Provide the [x, y] coordinate of the cell's center where the given text is located.  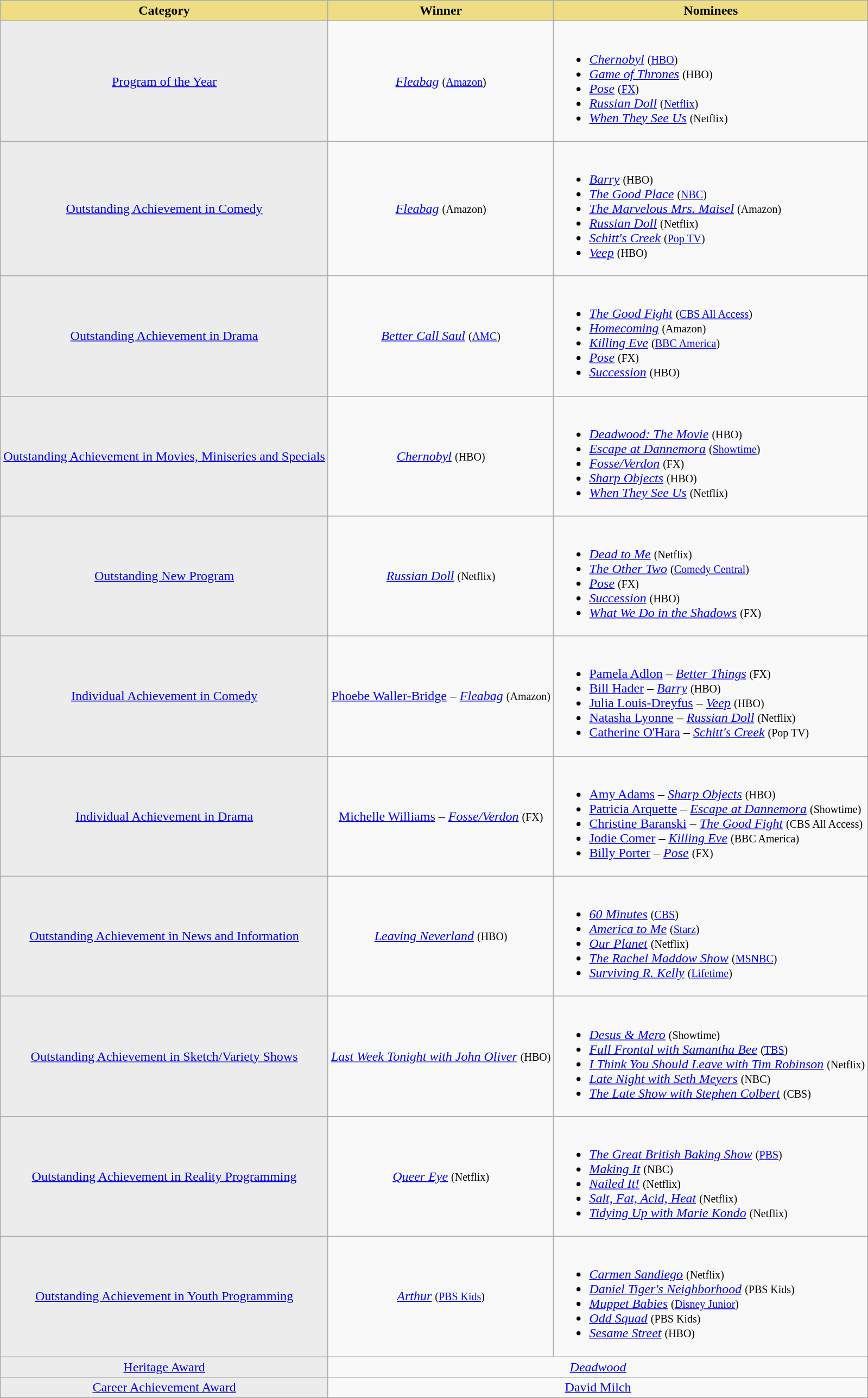
Outstanding New Program [164, 576]
Chernobyl (HBO) [441, 456]
Barry (HBO)The Good Place (NBC)The Marvelous Mrs. Maisel (Amazon)Russian Doll (Netflix)Schitt's Creek (Pop TV)Veep (HBO) [711, 209]
Outstanding Achievement in Reality Programming [164, 1176]
Outstanding Achievement in News and Information [164, 936]
Program of the Year [164, 81]
Deadwood [598, 1367]
Dead to Me (Netflix)The Other Two (Comedy Central)Pose (FX)Succession (HBO)What We Do in the Shadows (FX) [711, 576]
The Good Fight (CBS All Access)Homecoming (Amazon)Killing Eve (BBC America)Pose (FX)Succession (HBO) [711, 336]
Outstanding Achievement in Sketch/Variety Shows [164, 1056]
Winner [441, 11]
David Milch [598, 1388]
Outstanding Achievement in Movies, Miniseries and Specials [164, 456]
Michelle Williams – Fosse/Verdon (FX) [441, 816]
Better Call Saul (AMC) [441, 336]
Deadwood: The Movie (HBO)Escape at Dannemora (Showtime)Fosse/Verdon (FX)Sharp Objects (HBO)When They See Us (Netflix) [711, 456]
Category [164, 11]
Carmen Sandiego (Netflix)Daniel Tiger's Neighborhood (PBS Kids)Muppet Babies (Disney Junior)Odd Squad (PBS Kids)Sesame Street (HBO) [711, 1296]
Arthur (PBS Kids) [441, 1296]
Chernobyl (HBO)Game of Thrones (HBO)Pose (FX)Russian Doll (Netflix)When They See Us (Netflix) [711, 81]
Nominees [711, 11]
Individual Achievement in Drama [164, 816]
Outstanding Achievement in Drama [164, 336]
Russian Doll (Netflix) [441, 576]
Phoebe Waller-Bridge – Fleabag (Amazon) [441, 696]
Last Week Tonight with John Oliver (HBO) [441, 1056]
Individual Achievement in Comedy [164, 696]
Leaving Neverland (HBO) [441, 936]
Career Achievement Award [164, 1388]
Heritage Award [164, 1367]
Outstanding Achievement in Comedy [164, 209]
Queer Eye (Netflix) [441, 1176]
The Great British Baking Show (PBS)Making It (NBC)Nailed It! (Netflix)Salt, Fat, Acid, Heat (Netflix)Tidying Up with Marie Kondo (Netflix) [711, 1176]
60 Minutes (CBS)America to Me (Starz)Our Planet (Netflix)The Rachel Maddow Show (MSNBC)Surviving R. Kelly (Lifetime) [711, 936]
Outstanding Achievement in Youth Programming [164, 1296]
